Return [x, y] of the center of cell containing provided text 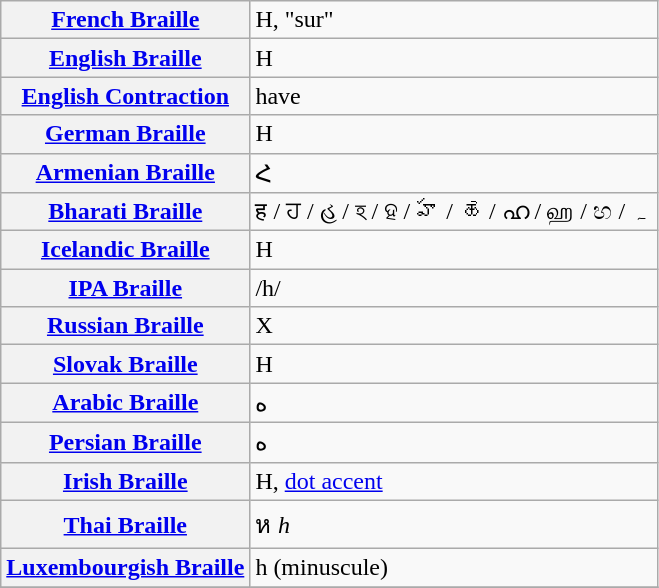
H, dot accent [454, 481]
Х [454, 326]
Bharati Braille [126, 212]
Arabic Braille [126, 403]
German Braille [126, 134]
English Contraction [126, 96]
IPA Braille [126, 288]
Luxembourgish Braille [126, 568]
French Braille [126, 20]
English Braille [126, 58]
Slovak Braille [126, 364]
H, "sur" [454, 20]
Icelandic Braille [126, 250]
ह / ਹ / હ / হ / ହ / హ / ಹ / ഹ / ஹ / හ / ہ ‎ [454, 212]
Russian Braille [126, 326]
h (minuscule) [454, 568]
Persian Braille [126, 442]
/h/ [454, 288]
Հ [454, 173]
Thai Braille [126, 524]
Irish Braille [126, 481]
Armenian Braille [126, 173]
ห h [454, 524]
have [454, 96]
